Search for the cell housing the specified text and yield its [x, y] center coordinate. 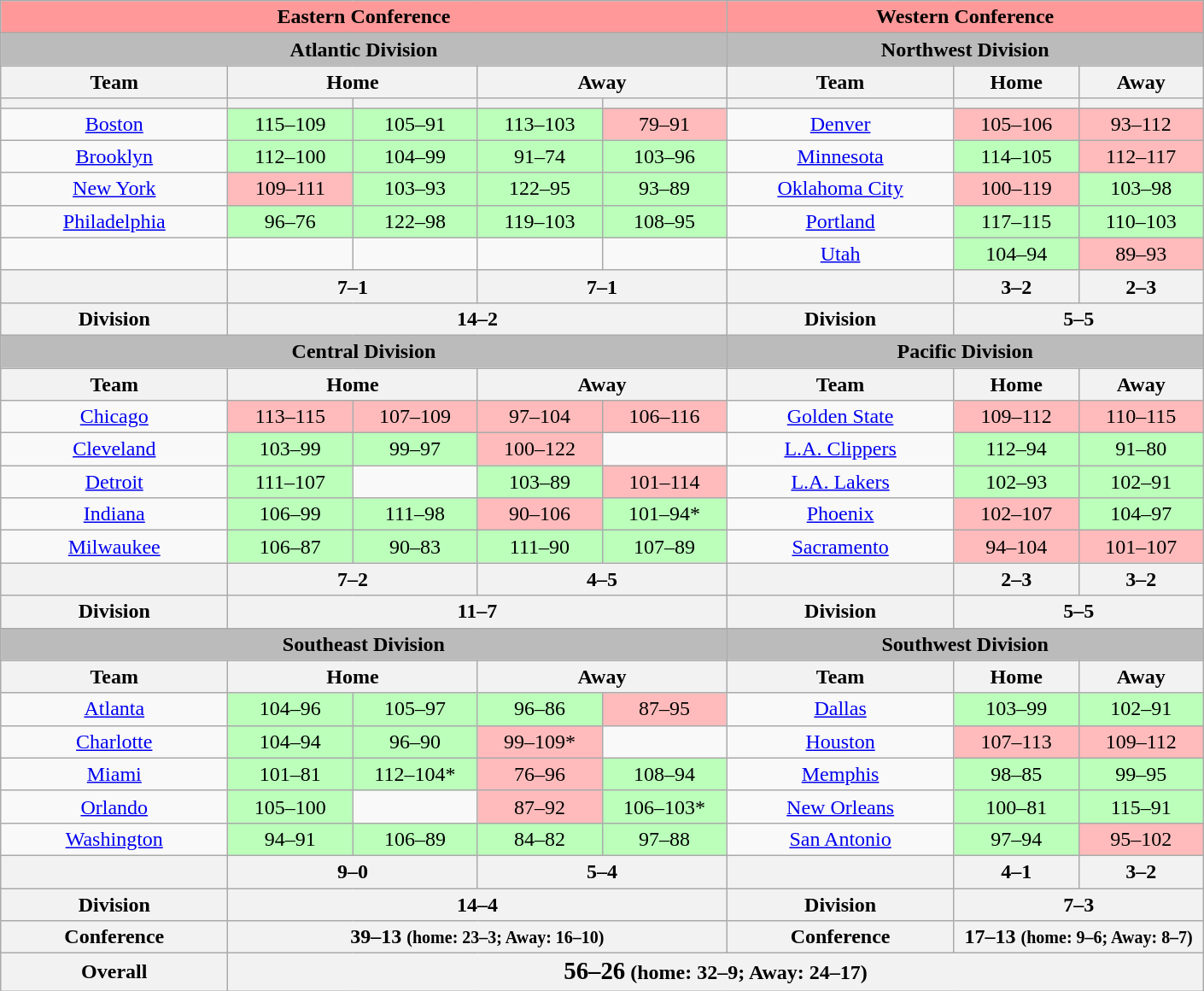
17–13 (home: 9–6; Away: 8–7) [1078, 937]
Sacramento [840, 547]
110–103 [1141, 221]
9–0 [353, 871]
Denver [840, 124]
101–81 [290, 774]
Charlotte [114, 742]
102–93 [1016, 482]
Overall [114, 972]
101–107 [1141, 547]
Minnesota [840, 156]
104–99 [415, 156]
99–109* [540, 742]
Washington [114, 839]
Southeast Division [364, 644]
103–89 [540, 482]
106–89 [415, 839]
96–90 [415, 742]
93–89 [664, 189]
90–106 [540, 514]
99–95 [1141, 774]
14–4 [477, 905]
Boston [114, 124]
97–94 [1016, 839]
91–74 [540, 156]
105–97 [415, 709]
Western Conference [965, 17]
115–91 [1141, 806]
Orlando [114, 806]
Phoenix [840, 514]
94–91 [290, 839]
Dallas [840, 709]
Chicago [114, 417]
113–115 [290, 417]
103–93 [415, 189]
113–103 [540, 124]
Utah [840, 254]
100–81 [1016, 806]
105–106 [1016, 124]
Central Division [364, 351]
Philadelphia [114, 221]
L.A. Clippers [840, 449]
100–119 [1016, 189]
100–122 [540, 449]
Atlanta [114, 709]
4–5 [602, 579]
103–98 [1141, 189]
108–95 [664, 221]
Eastern Conference [364, 17]
106–99 [290, 514]
107–89 [664, 547]
7–2 [353, 579]
105–91 [415, 124]
Pacific Division [965, 351]
99–97 [415, 449]
Cleveland [114, 449]
111–107 [290, 482]
112–104* [415, 774]
105–100 [290, 806]
101–94* [664, 514]
4–1 [1016, 871]
11–7 [477, 612]
79–91 [664, 124]
Miami [114, 774]
97–88 [664, 839]
107–113 [1016, 742]
76–96 [540, 774]
110–115 [1141, 417]
107–109 [415, 417]
Oklahoma City [840, 189]
106–116 [664, 417]
87–95 [664, 709]
Northwest Division [965, 50]
Southwest Division [965, 644]
84–82 [540, 839]
91–80 [1141, 449]
39–13 (home: 23–3; Away: 16–10) [477, 937]
Brooklyn [114, 156]
101–114 [664, 482]
96–86 [540, 709]
Memphis [840, 774]
89–93 [1141, 254]
104–96 [290, 709]
111–90 [540, 547]
90–83 [415, 547]
Houston [840, 742]
108–94 [664, 774]
New Orleans [840, 806]
New York [114, 189]
87–92 [540, 806]
114–105 [1016, 156]
93–112 [1141, 124]
Milwaukee [114, 547]
94–104 [1016, 547]
Portland [840, 221]
San Antonio [840, 839]
103–96 [664, 156]
102–107 [1016, 514]
Atlantic Division [364, 50]
119–103 [540, 221]
Golden State [840, 417]
96–76 [290, 221]
104–97 [1141, 514]
112–94 [1016, 449]
14–2 [477, 319]
112–100 [290, 156]
122–95 [540, 189]
111–98 [415, 514]
56–26 (home: 32–9; Away: 24–17) [716, 972]
122–98 [415, 221]
L.A. Lakers [840, 482]
98–85 [1016, 774]
Detroit [114, 482]
Indiana [114, 514]
97–104 [540, 417]
95–102 [1141, 839]
115–109 [290, 124]
7–3 [1078, 905]
5–4 [602, 871]
106–103* [664, 806]
109–111 [290, 189]
117–115 [1016, 221]
106–87 [290, 547]
112–117 [1141, 156]
